From the cell containing the given text, extract its center point as [X, Y] coordinate. 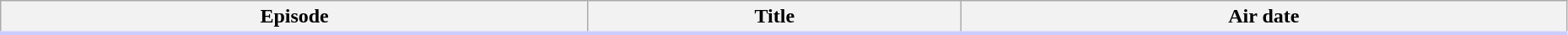
Episode [295, 17]
Air date [1264, 17]
Title [774, 17]
